Return [x, y] of the center of cell containing provided text 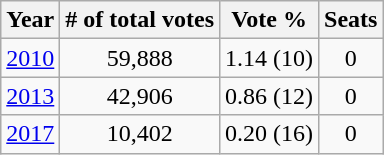
Vote % [270, 20]
Year [30, 20]
0.86 (12) [270, 96]
1.14 (10) [270, 58]
2013 [30, 96]
2017 [30, 134]
59,888 [140, 58]
10,402 [140, 134]
# of total votes [140, 20]
Seats [351, 20]
2010 [30, 58]
0.20 (16) [270, 134]
42,906 [140, 96]
